Locate the cell with the specified text and output its (x, y) center coordinate. 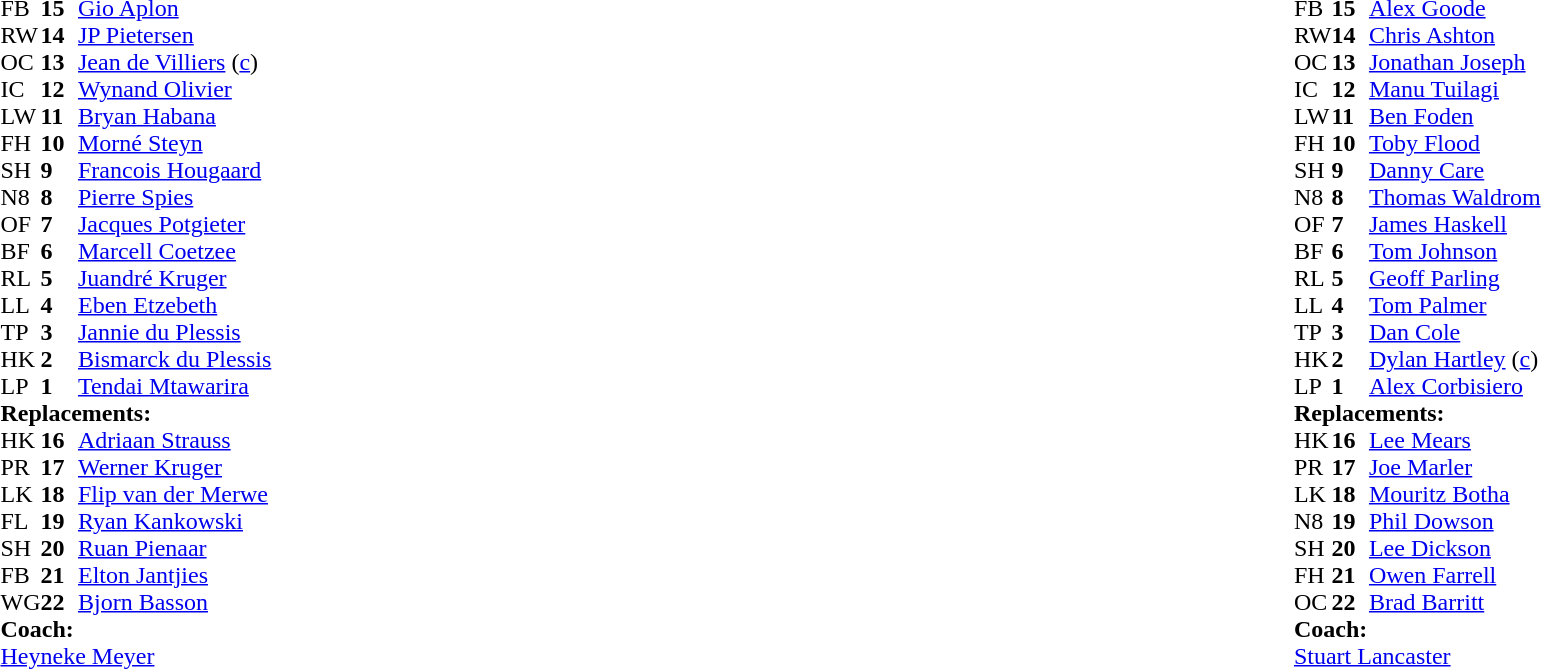
Jonathan Joseph (1455, 62)
Heyneke Meyer (136, 656)
WG (20, 602)
Ryan Kankowski (174, 522)
Tom Johnson (1455, 252)
Joe Marler (1455, 468)
Danny Care (1455, 170)
FB (20, 576)
Pierre Spies (174, 198)
Phil Dowson (1455, 522)
Thomas Waldrom (1455, 198)
Lee Dickson (1455, 548)
Alex Corbisiero (1455, 386)
Flip van der Merwe (174, 494)
Elton Jantjies (174, 576)
Geoff Parling (1455, 278)
Werner Kruger (174, 468)
Stuart Lancaster (1418, 656)
Ruan Pienaar (174, 548)
Mouritz Botha (1455, 494)
Lee Mears (1455, 440)
James Haskell (1455, 224)
Morné Steyn (174, 144)
Chris Ashton (1455, 36)
Francois Hougaard (174, 170)
Bryan Habana (174, 116)
Toby Flood (1455, 144)
Jacques Potgieter (174, 224)
Juandré Kruger (174, 278)
Manu Tuilagi (1455, 90)
Wynand Olivier (174, 90)
Jannie du Plessis (174, 332)
Tom Palmer (1455, 306)
Eben Etzebeth (174, 306)
Owen Farrell (1455, 576)
Brad Barritt (1455, 602)
Adriaan Strauss (174, 440)
Bjorn Basson (174, 602)
Dylan Hartley (c) (1455, 360)
FL (20, 522)
Marcell Coetzee (174, 252)
Dan Cole (1455, 332)
Ben Foden (1455, 116)
Bismarck du Plessis (174, 360)
Jean de Villiers (c) (174, 62)
JP Pietersen (174, 36)
Tendai Mtawarira (174, 386)
